Search for the cell housing the specified text and yield its (X, Y) center coordinate. 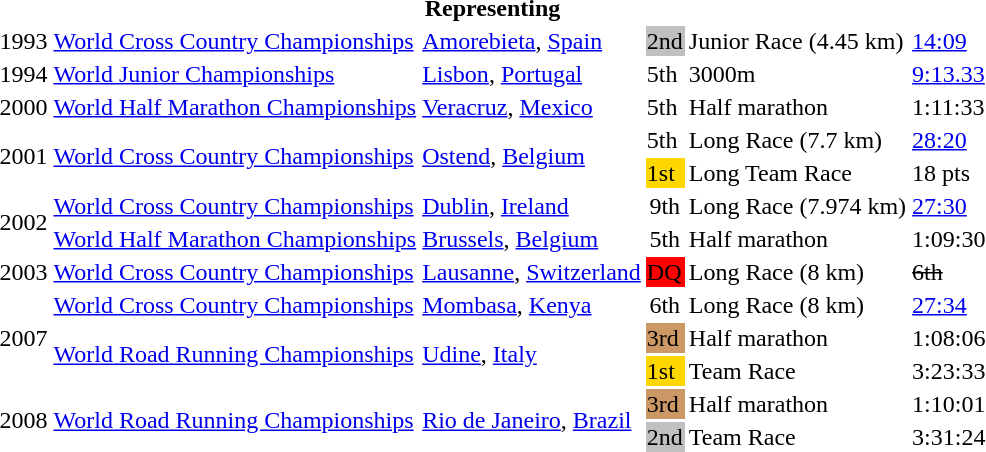
9th (664, 206)
Long Team Race (797, 173)
Amorebieta, Spain (532, 41)
DQ (664, 272)
Lausanne, Switzerland (532, 272)
6th (664, 305)
World Junior Championships (235, 74)
Mombasa, Kenya (532, 305)
Veracruz, Mexico (532, 107)
Udine, Italy (532, 354)
Junior Race (4.45 km) (797, 41)
3000m (797, 74)
Rio de Janeiro, Brazil (532, 420)
Ostend, Belgium (532, 156)
Long Race (7.7 km) (797, 140)
Long Race (7.974 km) (797, 206)
Lisbon, Portugal (532, 74)
Dublin, Ireland (532, 206)
Brussels, Belgium (532, 239)
